Extract the (x, y) coordinate from the center of the cell holding the provided text.  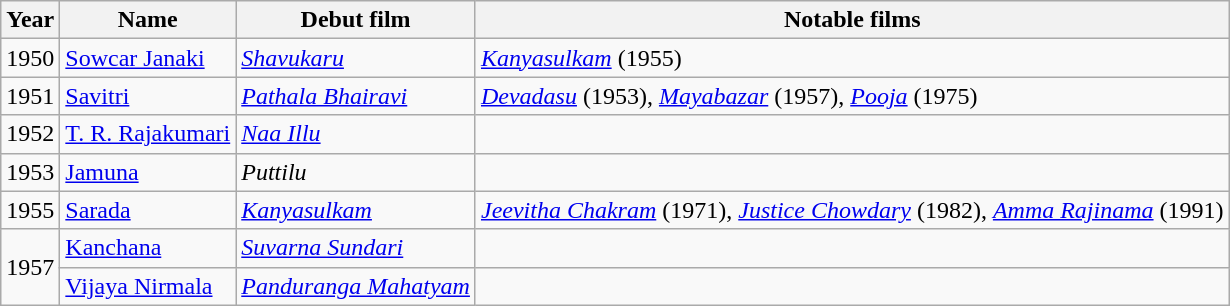
Jeevitha Chakram (1971), Justice Chowdary (1982), Amma Rajinama (1991) (852, 210)
Pathala Bhairavi (356, 96)
Year (30, 20)
Savitri (148, 96)
1953 (30, 172)
Kanyasulkam (356, 210)
Vijaya Nirmala (148, 286)
Kanchana (148, 248)
1952 (30, 134)
Naa Illu (356, 134)
Name (148, 20)
T. R. Rajakumari (148, 134)
Jamuna (148, 172)
Sarada (148, 210)
1950 (30, 58)
Kanyasulkam (1955) (852, 58)
Panduranga Mahatyam (356, 286)
Sowcar Janaki (148, 58)
Notable films (852, 20)
Shavukaru (356, 58)
1957 (30, 267)
1955 (30, 210)
Suvarna Sundari (356, 248)
Puttilu (356, 172)
Debut film (356, 20)
1951 (30, 96)
Devadasu (1953), Mayabazar (1957), Pooja (1975) (852, 96)
